Identify which cell holds the provided text, then report its (X, Y) central coordinate. 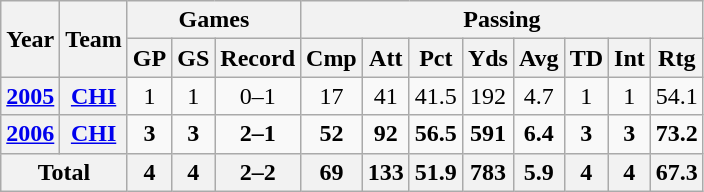
5.9 (538, 172)
0–1 (258, 96)
6.4 (538, 134)
69 (332, 172)
54.1 (676, 96)
52 (332, 134)
GP (149, 58)
2005 (30, 96)
2–2 (258, 172)
Passing (502, 20)
67.3 (676, 172)
Pct (436, 58)
4.7 (538, 96)
2006 (30, 134)
51.9 (436, 172)
Int (630, 58)
192 (488, 96)
Games (214, 20)
Avg (538, 58)
Year (30, 39)
Yds (488, 58)
Record (258, 58)
Rtg (676, 58)
Team (94, 39)
73.2 (676, 134)
783 (488, 172)
TD (586, 58)
17 (332, 96)
GS (194, 58)
2–1 (258, 134)
Cmp (332, 58)
56.5 (436, 134)
41 (386, 96)
133 (386, 172)
591 (488, 134)
Att (386, 58)
92 (386, 134)
Total (64, 172)
41.5 (436, 96)
